For the text-containing cell, return its midpoint in (X, Y) coordinate format. 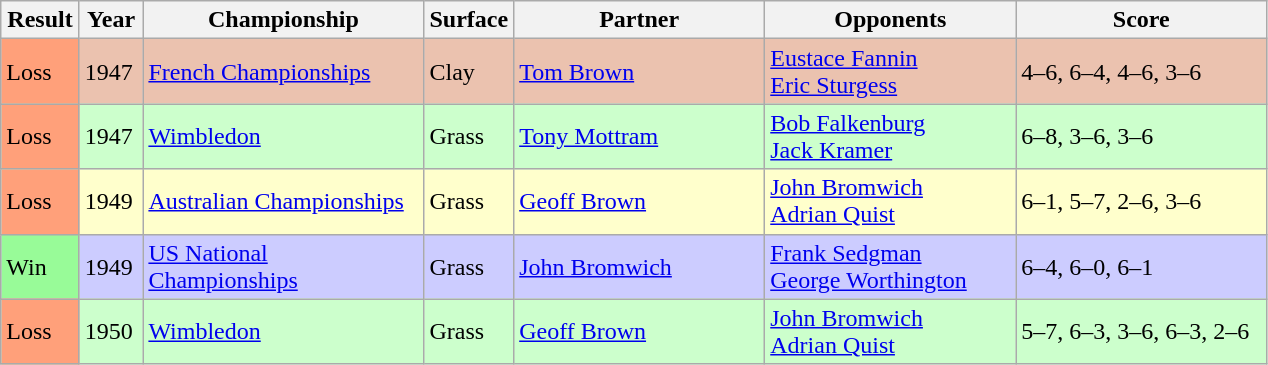
5–7, 6–3, 3–6, 6–3, 2–6 (1142, 332)
6–1, 5–7, 2–6, 3–6 (1142, 202)
Championship (284, 20)
Win (40, 266)
Year (111, 20)
John Bromwich (640, 266)
6–4, 6–0, 6–1 (1142, 266)
Australian Championships (284, 202)
Eustace Fannin Eric Sturgess (890, 72)
4–6, 6–4, 4–6, 3–6 (1142, 72)
Clay (469, 72)
French Championships (284, 72)
6–8, 3–6, 3–6 (1142, 136)
Surface (469, 20)
Bob Falkenburg Jack Kramer (890, 136)
Score (1142, 20)
1950 (111, 332)
US National Championships (284, 266)
Frank Sedgman George Worthington (890, 266)
Tom Brown (640, 72)
Opponents (890, 20)
Partner (640, 20)
Result (40, 20)
Tony Mottram (640, 136)
